Determine the (x, y) coordinate at the center of the cell enclosing the given text.  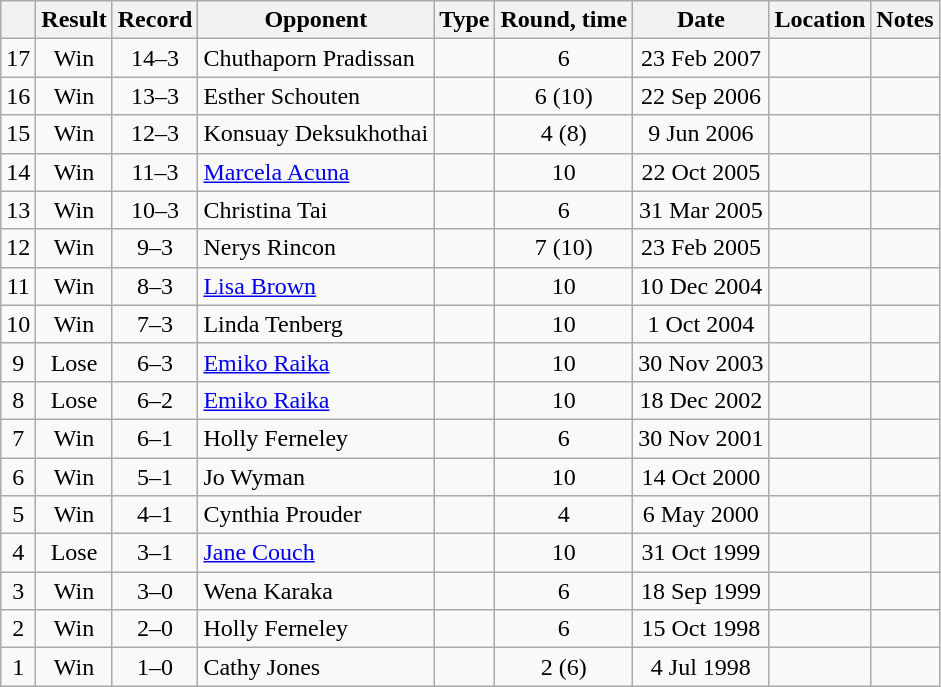
14 Oct 2000 (701, 477)
23 Feb 2005 (701, 248)
1–0 (155, 667)
Christina Tai (316, 210)
5 (18, 515)
12–3 (155, 134)
12 (18, 248)
Result (74, 20)
Marcela Acuna (316, 172)
31 Oct 1999 (701, 553)
Jane Couch (316, 553)
3–1 (155, 553)
Wena Karaka (316, 591)
31 Mar 2005 (701, 210)
Cathy Jones (316, 667)
14 (18, 172)
30 Nov 2001 (701, 438)
4 (8) (564, 134)
13–3 (155, 96)
6–1 (155, 438)
14–3 (155, 58)
3–0 (155, 591)
Jo Wyman (316, 477)
Chuthaporn Pradissan (316, 58)
7 (10) (564, 248)
3 (18, 591)
10 Dec 2004 (701, 286)
22 Oct 2005 (701, 172)
18 Dec 2002 (701, 400)
6–2 (155, 400)
23 Feb 2007 (701, 58)
7–3 (155, 324)
5–1 (155, 477)
13 (18, 210)
Location (820, 20)
Record (155, 20)
1 (18, 667)
7 (18, 438)
15 Oct 1998 (701, 629)
Notes (905, 20)
4–1 (155, 515)
8 (18, 400)
30 Nov 2003 (701, 362)
11 (18, 286)
10–3 (155, 210)
9 (18, 362)
Round, time (564, 20)
Date (701, 20)
2 (6) (564, 667)
6–3 (155, 362)
Linda Tenberg (316, 324)
8–3 (155, 286)
Lisa Brown (316, 286)
Esther Schouten (316, 96)
18 Sep 1999 (701, 591)
17 (18, 58)
2 (18, 629)
15 (18, 134)
9–3 (155, 248)
Type (464, 20)
16 (18, 96)
Konsuay Deksukhothai (316, 134)
11–3 (155, 172)
6 (10) (564, 96)
6 May 2000 (701, 515)
2–0 (155, 629)
Nerys Rincon (316, 248)
Opponent (316, 20)
9 Jun 2006 (701, 134)
Cynthia Prouder (316, 515)
22 Sep 2006 (701, 96)
1 Oct 2004 (701, 324)
4 Jul 1998 (701, 667)
